Find where the given text appears and provide that cell's center as (x, y) coordinate. 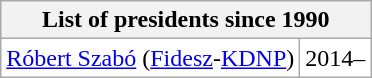
2014– (336, 58)
List of presidents since 1990 (186, 20)
Róbert Szabó (Fidesz-KDNP) (150, 58)
